Scan for the cell matching the given text and deliver its (X, Y) coordinate at center. 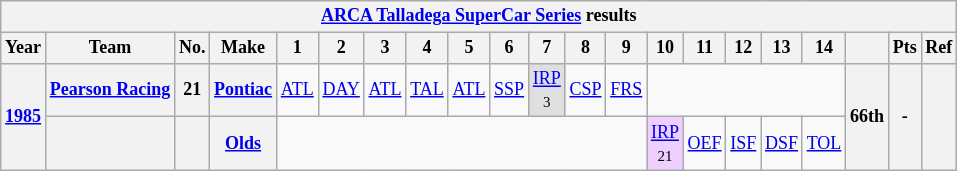
IRP21 (666, 144)
- (904, 116)
Team (110, 48)
CSP (586, 90)
11 (704, 48)
2 (341, 48)
ARCA Talladega SuperCar Series results (479, 16)
Make (244, 48)
21 (192, 90)
8 (586, 48)
TOL (824, 144)
TAL (427, 90)
OEF (704, 144)
ISF (744, 144)
10 (666, 48)
6 (510, 48)
SSP (510, 90)
No. (192, 48)
IRP3 (546, 90)
14 (824, 48)
66th (868, 116)
1 (297, 48)
3 (385, 48)
4 (427, 48)
13 (782, 48)
Year (24, 48)
5 (469, 48)
Pontiac (244, 90)
7 (546, 48)
1985 (24, 116)
Pts (904, 48)
Pearson Racing (110, 90)
Ref (939, 48)
DSF (782, 144)
12 (744, 48)
9 (626, 48)
DAY (341, 90)
Olds (244, 144)
FRS (626, 90)
